Scan for the cell matching the given text and deliver its (X, Y) coordinate at center. 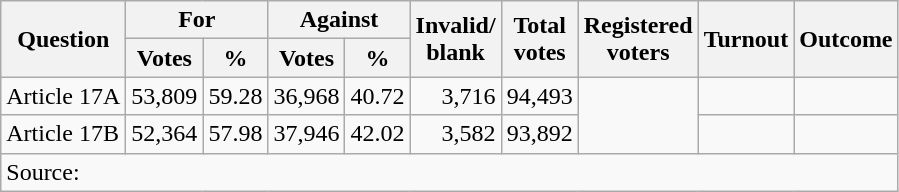
Source: (450, 172)
For (197, 20)
3,716 (456, 96)
40.72 (378, 96)
Question (64, 39)
Article 17B (64, 134)
42.02 (378, 134)
Invalid/blank (456, 39)
94,493 (540, 96)
Registeredvoters (638, 39)
93,892 (540, 134)
53,809 (164, 96)
Against (339, 20)
36,968 (306, 96)
Article 17A (64, 96)
3,582 (456, 134)
59.28 (236, 96)
57.98 (236, 134)
Totalvotes (540, 39)
52,364 (164, 134)
Outcome (846, 39)
37,946 (306, 134)
Turnout (746, 39)
